Output the (x, y) coordinate of the center of the cell containing the given text.  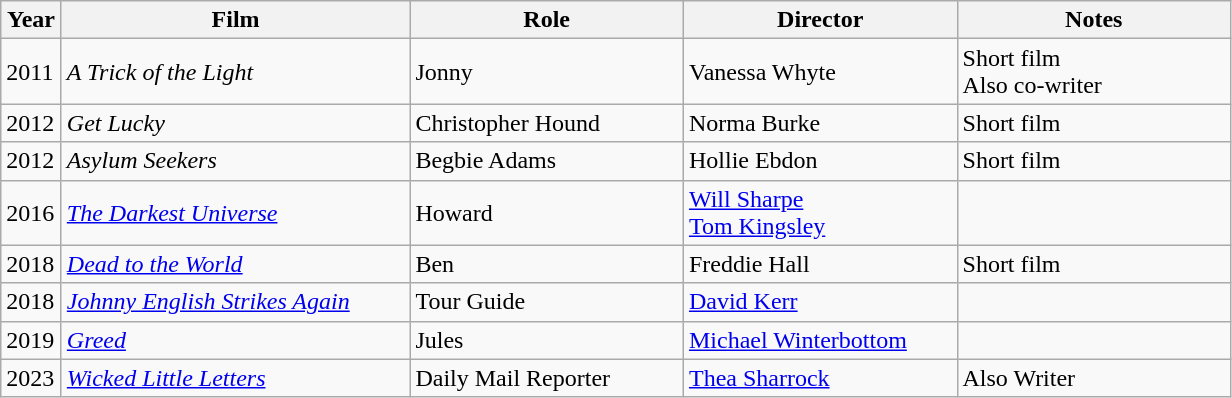
Asylum Seekers (236, 161)
Greed (236, 340)
Get Lucky (236, 123)
Notes (1094, 20)
Film (236, 20)
Daily Mail Reporter (547, 378)
2023 (32, 378)
Ben (547, 264)
Freddie Hall (820, 264)
Howard (547, 212)
Short filmAlso co-writer (1094, 72)
Michael Winterbottom (820, 340)
Johnny English Strikes Again (236, 302)
Tour Guide (547, 302)
Role (547, 20)
The Darkest Universe (236, 212)
2011 (32, 72)
Begbie Adams (547, 161)
Jonny (547, 72)
2019 (32, 340)
Director (820, 20)
Also Writer (1094, 378)
Dead to the World (236, 264)
Norma Burke (820, 123)
Christopher Hound (547, 123)
A Trick of the Light (236, 72)
Hollie Ebdon (820, 161)
2016 (32, 212)
Wicked Little Letters (236, 378)
Jules (547, 340)
David Kerr (820, 302)
Will SharpeTom Kingsley (820, 212)
Vanessa Whyte (820, 72)
Thea Sharrock (820, 378)
Year (32, 20)
